From the cell containing the given text, extract its center point as (X, Y) coordinate. 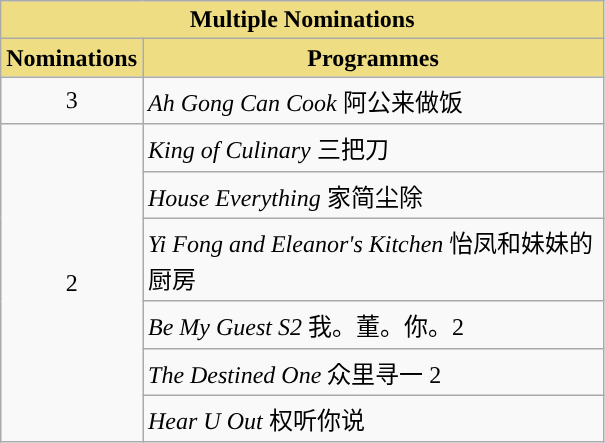
The Destined One 众里寻一 2 (372, 372)
King of Culinary 三把刀 (372, 148)
Yi Fong and Eleanor's Kitchen 怡凤和妹妹的厨房 (372, 260)
Hear U Out 权听你说 (372, 418)
Programmes (372, 58)
Ah Gong Can Cook 阿公来做饭 (372, 100)
Be My Guest S2 我。董。你。2 (372, 324)
Nominations (72, 58)
2 (72, 283)
Multiple Nominations (302, 20)
House Everything 家简尘除 (372, 194)
3 (72, 100)
